Output the [x, y] coordinate of the center of the cell containing the given text.  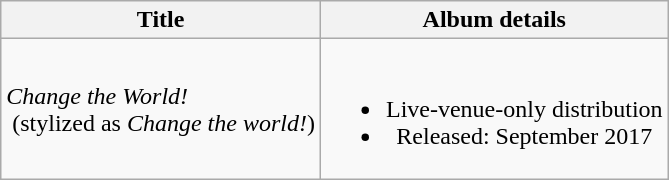
Live-venue-only distributionReleased: September 2017 [494, 109]
Album details [494, 20]
Title [161, 20]
Change the World! (stylized as Change the world!) [161, 109]
